Search for the cell housing the specified text and yield its [X, Y] center coordinate. 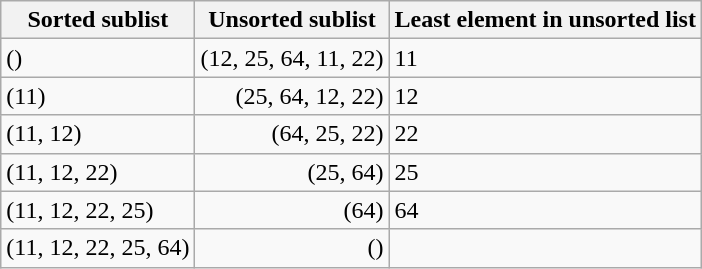
(64, 25, 22) [292, 134]
Unsorted sublist [292, 20]
(11, 12, 22, 25, 64) [98, 248]
11 [545, 58]
Sorted sublist [98, 20]
Least element in unsorted list [545, 20]
(11, 12, 22) [98, 172]
64 [545, 210]
12 [545, 96]
22 [545, 134]
25 [545, 172]
(12, 25, 64, 11, 22) [292, 58]
(25, 64, 12, 22) [292, 96]
(11, 12) [98, 134]
(11) [98, 96]
(11, 12, 22, 25) [98, 210]
(64) [292, 210]
(25, 64) [292, 172]
